Search for the cell housing the specified text and yield its [x, y] center coordinate. 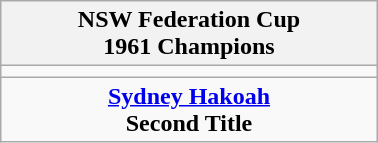
Sydney HakoahSecond Title [189, 110]
NSW Federation Cup1961 Champions [189, 34]
